Capture the cell that displays the provided text and extract its [x, y] central coordinate. 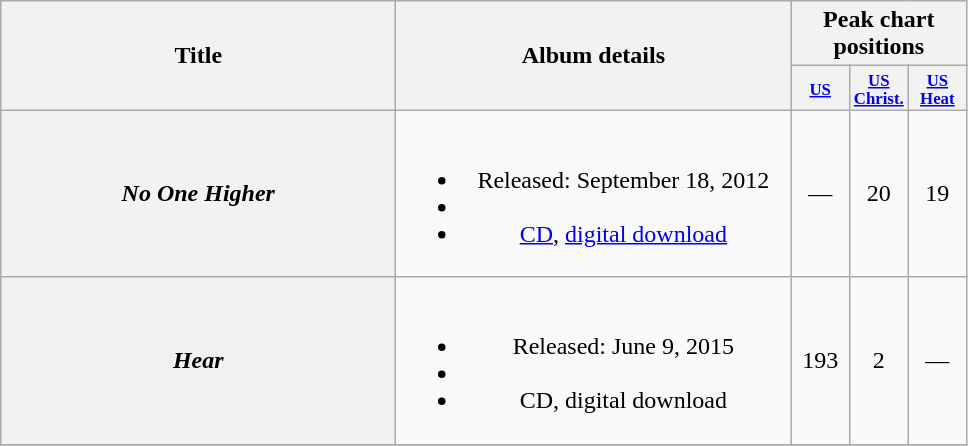
Released: September 18, 2012CD, digital download [594, 194]
Title [198, 56]
Peak chart positions [879, 34]
USHeat [938, 88]
2 [878, 360]
Album details [594, 56]
20 [878, 194]
No One Higher [198, 194]
19 [938, 194]
Released: June 9, 2015CD, digital download [594, 360]
193 [820, 360]
Hear [198, 360]
USChrist. [878, 88]
US [820, 88]
